Provide the (X, Y) coordinate of the cell's center where the given text is located.  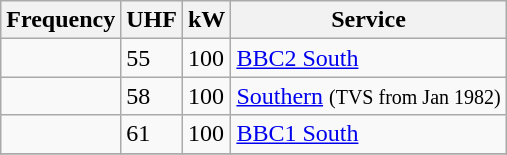
UHF (152, 20)
Service (368, 20)
55 (152, 58)
BBC1 South (368, 134)
kW (206, 20)
Frequency (61, 20)
Southern (TVS from Jan 1982) (368, 96)
58 (152, 96)
61 (152, 134)
BBC2 South (368, 58)
